Search for the cell housing the specified text and yield its [X, Y] center coordinate. 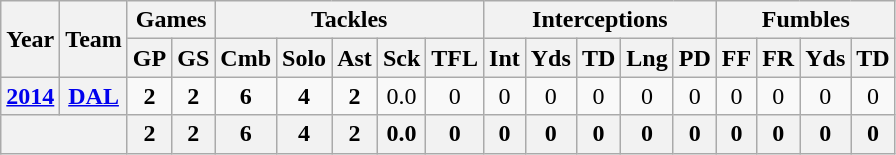
FF [736, 58]
PD [694, 58]
Team [94, 39]
Cmb [246, 58]
Sck [401, 58]
Interceptions [600, 20]
Ast [355, 58]
GS [194, 58]
Games [170, 20]
2014 [30, 96]
FR [778, 58]
Tackles [350, 20]
GP [149, 58]
TFL [455, 58]
DAL [94, 96]
Int [505, 58]
Year [30, 39]
Fumbles [806, 20]
Lng [647, 58]
Solo [304, 58]
